Identify which cell holds the provided text, then report its (X, Y) central coordinate. 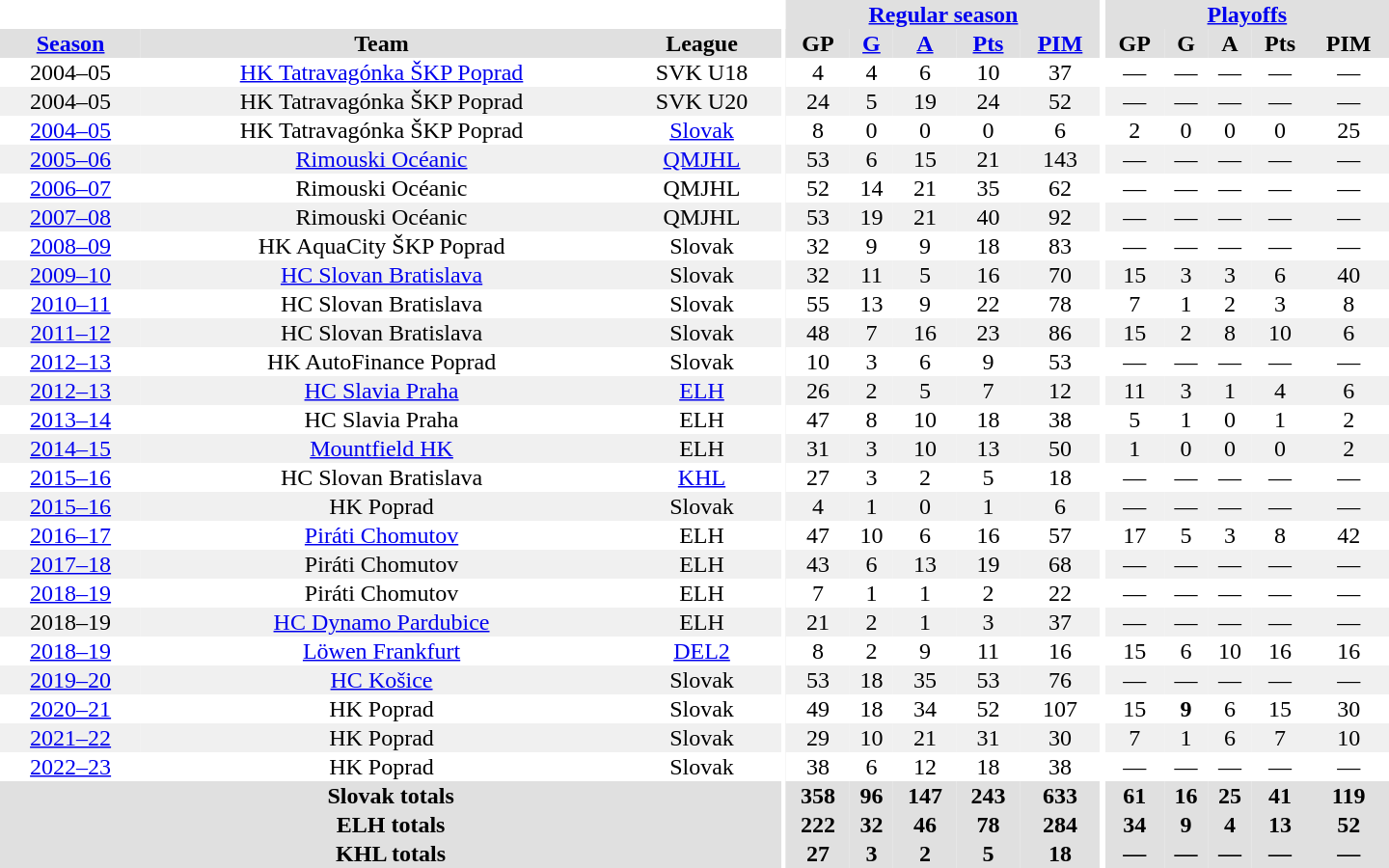
2022–23 (70, 767)
2016–17 (70, 535)
57 (1059, 535)
Slovak totals (391, 796)
HC Košice (382, 680)
SVK U20 (702, 101)
50 (1059, 448)
2008–09 (70, 246)
2014–15 (70, 448)
Playoffs (1247, 14)
68 (1059, 564)
Mountfield HK (382, 448)
2005–06 (70, 159)
222 (818, 825)
48 (818, 333)
61 (1134, 796)
107 (1059, 709)
41 (1281, 796)
HK AquaCity ŠKP Poprad (382, 246)
143 (1059, 159)
17 (1134, 535)
Löwen Frankfurt (382, 651)
2019–20 (70, 680)
119 (1348, 796)
70 (1059, 275)
42 (1348, 535)
46 (925, 825)
DEL2 (702, 651)
2006–07 (70, 188)
76 (1059, 680)
2011–12 (70, 333)
86 (1059, 333)
Season (70, 43)
55 (818, 304)
Regular season (943, 14)
147 (925, 796)
2007–08 (70, 217)
2021–22 (70, 738)
League (702, 43)
2017–18 (70, 564)
HC Dynamo Pardubice (382, 622)
284 (1059, 825)
2009–10 (70, 275)
KHL totals (391, 854)
49 (818, 709)
633 (1059, 796)
83 (1059, 246)
29 (818, 738)
14 (872, 188)
62 (1059, 188)
358 (818, 796)
92 (1059, 217)
96 (872, 796)
23 (989, 333)
43 (818, 564)
HK AutoFinance Poprad (382, 362)
SVK U18 (702, 72)
ELH totals (391, 825)
2013–14 (70, 420)
2020–21 (70, 709)
Team (382, 43)
243 (989, 796)
26 (818, 391)
KHL (702, 477)
2010–11 (70, 304)
